Return the [x, y] coordinate for the center point of the cell that contains the specified text.  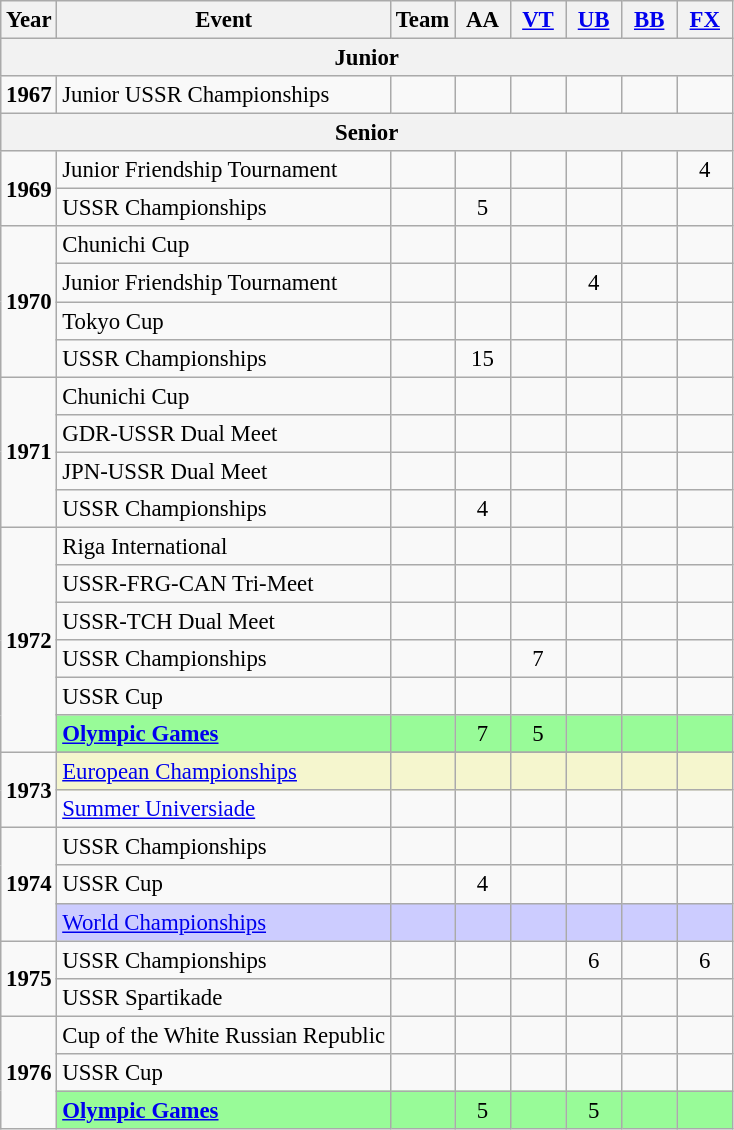
USSR-TCH Dual Meet [224, 621]
World Championships [224, 922]
15 [483, 358]
VT [538, 20]
USSR-FRG-CAN Tri-Meet [224, 584]
Event [224, 20]
1970 [29, 301]
1976 [29, 1072]
Junior USSR Championships [224, 95]
1971 [29, 452]
1973 [29, 790]
AA [483, 20]
GDR-USSR Dual Meet [224, 433]
Year [29, 20]
Riga International [224, 546]
1967 [29, 95]
Team [422, 20]
European Championships [224, 772]
Junior [367, 58]
1969 [29, 188]
1975 [29, 978]
1972 [29, 640]
1974 [29, 884]
JPN-USSR Dual Meet [224, 471]
Cup of the White Russian Republic [224, 1035]
Tokyo Cup [224, 321]
Senior [367, 133]
Summer Universiade [224, 809]
UB [594, 20]
FX [705, 20]
BB [649, 20]
USSR Spartikade [224, 997]
